Identify which cell holds the provided text, then report its (x, y) central coordinate. 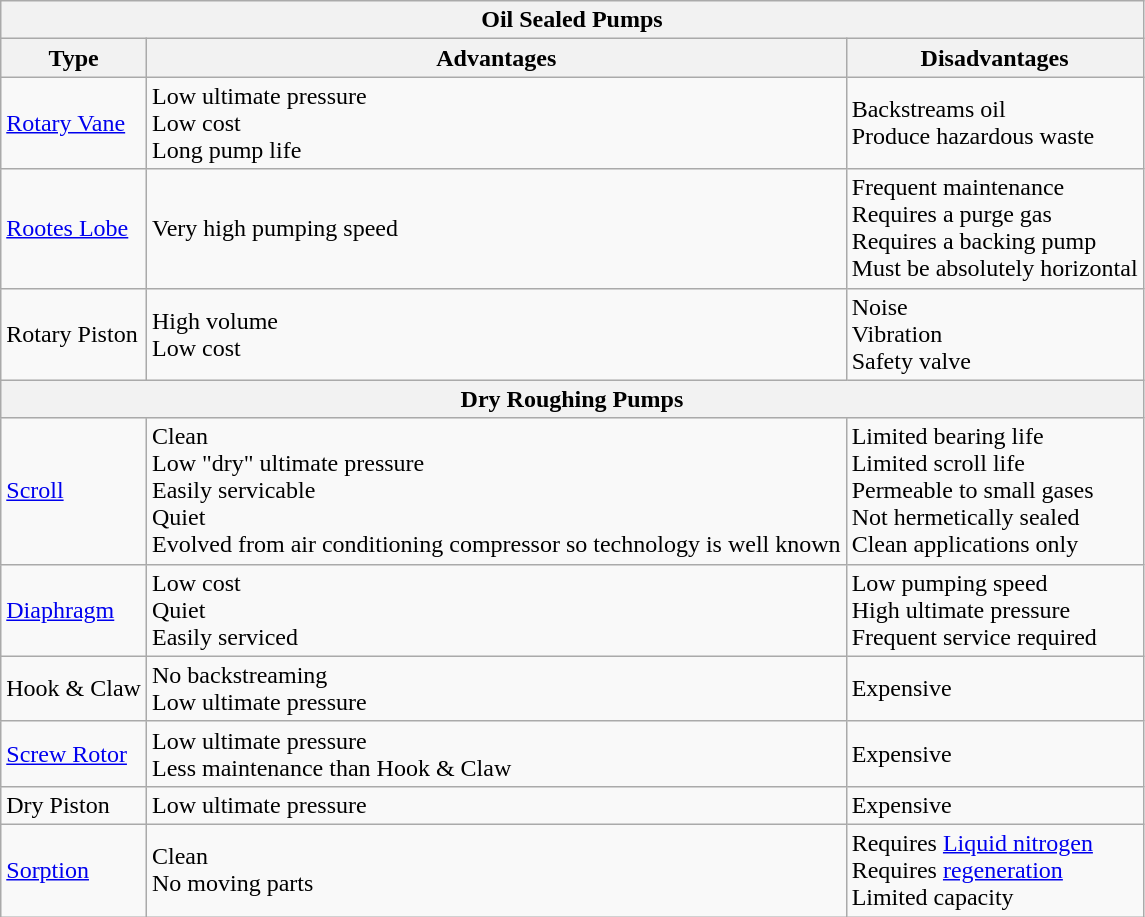
Type (74, 58)
No backstreamingLow ultimate pressure (496, 688)
Rotary Vane (74, 123)
Rotary Piston (74, 334)
Scroll (74, 491)
Disadvantages (994, 58)
Low ultimate pressureLess maintenance than Hook & Claw (496, 754)
Diaphragm (74, 610)
Requires Liquid nitrogenRequires regenerationLimited capacity (994, 870)
Low ultimate pressureLow costLong pump life (496, 123)
Advantages (496, 58)
Frequent maintenanceRequires a purge gasRequires a backing pumpMust be absolutely horizontal (994, 228)
CleanLow "dry" ultimate pressureEasily servicableQuietEvolved from air conditioning compressor so technology is well known (496, 491)
Low costQuietEasily serviced (496, 610)
Hook & Claw (74, 688)
CleanNo moving parts (496, 870)
Low ultimate pressure (496, 805)
NoiseVibrationSafety valve (994, 334)
Screw Rotor (74, 754)
High volumeLow cost (496, 334)
Backstreams oilProduce hazardous waste (994, 123)
Oil Sealed Pumps (572, 20)
Very high pumping speed (496, 228)
Low pumping speedHigh ultimate pressureFrequent service required (994, 610)
Dry Piston (74, 805)
Rootes Lobe (74, 228)
Limited bearing lifeLimited scroll lifePermeable to small gasesNot hermetically sealedClean applications only (994, 491)
Sorption (74, 870)
Dry Roughing Pumps (572, 399)
